Return the (X, Y) coordinate for the center point of the cell that contains the specified text.  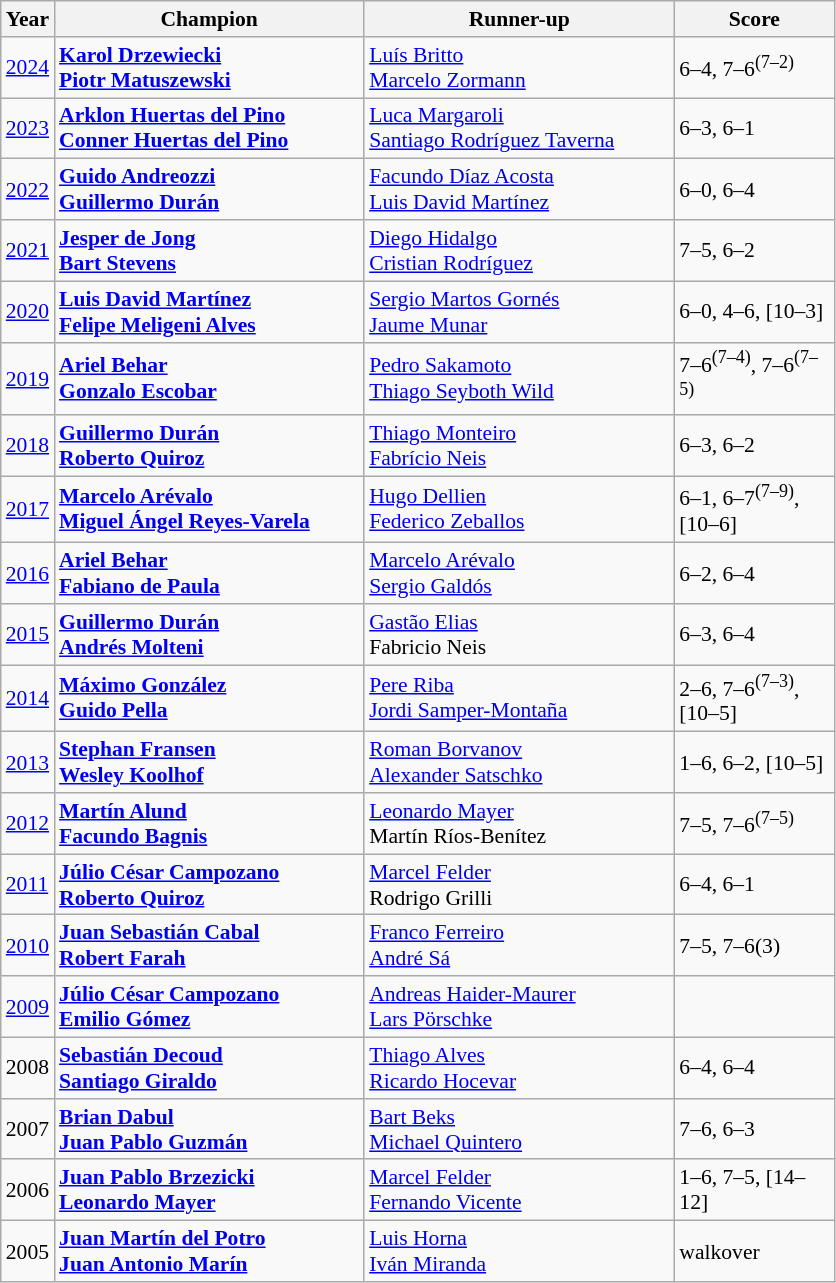
Champion (209, 19)
6–3, 6–4 (754, 634)
2008 (28, 1068)
2006 (28, 1190)
walkover (754, 1252)
Ariel Behar Fabiano de Paula (209, 574)
Arklon Huertas del Pino Conner Huertas del Pino (209, 128)
2021 (28, 250)
7–5, 7–6(7–5) (754, 824)
7–6(7–4), 7–6(7–5) (754, 378)
1–6, 7–5, [14–12] (754, 1190)
Luís Britto Marcelo Zormann (519, 68)
Guillermo Durán Roberto Quiroz (209, 446)
Andreas Haider-Maurer Lars Pörschke (519, 1006)
Luis Horna Iván Miranda (519, 1252)
2007 (28, 1130)
Score (754, 19)
2016 (28, 574)
Jesper de Jong Bart Stevens (209, 250)
Roman Borvanov Alexander Satschko (519, 762)
2019 (28, 378)
Thiago Monteiro Fabrício Neis (519, 446)
2022 (28, 190)
Guillermo Durán Andrés Molteni (209, 634)
2015 (28, 634)
Guido Andreozzi Guillermo Durán (209, 190)
6–4, 7–6(7–2) (754, 68)
Luca Margaroli Santiago Rodríguez Taverna (519, 128)
6–4, 6–4 (754, 1068)
Ariel Behar Gonzalo Escobar (209, 378)
2024 (28, 68)
2010 (28, 946)
Marcelo Arévalo Sergio Galdós (519, 574)
Franco Ferreiro André Sá (519, 946)
Year (28, 19)
Marcelo Arévalo Miguel Ángel Reyes-Varela (209, 510)
6–3, 6–1 (754, 128)
Stephan Fransen Wesley Koolhof (209, 762)
Facundo Díaz Acosta Luis David Martínez (519, 190)
6–3, 6–2 (754, 446)
Thiago Alves Ricardo Hocevar (519, 1068)
Bart Beks Michael Quintero (519, 1130)
Pedro Sakamoto Thiago Seyboth Wild (519, 378)
2009 (28, 1006)
Leonardo Mayer Martín Ríos-Benítez (519, 824)
6–0, 4–6, [10–3] (754, 312)
Marcel Felder Fernando Vicente (519, 1190)
Hugo Dellien Federico Zeballos (519, 510)
Gastão Elias Fabricio Neis (519, 634)
6–0, 6–4 (754, 190)
7–6, 6–3 (754, 1130)
Pere Riba Jordi Samper-Montaña (519, 698)
6–1, 6–7(7–9), [10–6] (754, 510)
Marcel Felder Rodrigo Grilli (519, 884)
2017 (28, 510)
Júlio César Campozano Emilio Gómez (209, 1006)
2014 (28, 698)
2023 (28, 128)
Sergio Martos Gornés Jaume Munar (519, 312)
Juan Sebastián Cabal Robert Farah (209, 946)
Sebastián Decoud Santiago Giraldo (209, 1068)
2018 (28, 446)
2012 (28, 824)
Karol Drzewiecki Piotr Matuszewski (209, 68)
Martín Alund Facundo Bagnis (209, 824)
Juan Pablo Brzezicki Leonardo Mayer (209, 1190)
2011 (28, 884)
Júlio César Campozano Roberto Quiroz (209, 884)
Juan Martín del Potro Juan Antonio Marín (209, 1252)
2–6, 7–6(7–3), [10–5] (754, 698)
6–4, 6–1 (754, 884)
1–6, 6–2, [10–5] (754, 762)
2005 (28, 1252)
Diego Hidalgo Cristian Rodríguez (519, 250)
7–5, 6–2 (754, 250)
2020 (28, 312)
2013 (28, 762)
Brian Dabul Juan Pablo Guzmán (209, 1130)
7–5, 7–6(3) (754, 946)
Máximo González Guido Pella (209, 698)
Luis David Martínez Felipe Meligeni Alves (209, 312)
6–2, 6–4 (754, 574)
Runner-up (519, 19)
